Scan for the cell matching the given text and deliver its (X, Y) coordinate at center. 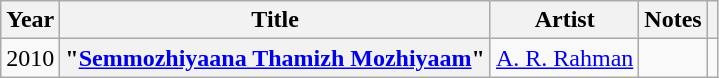
"Semmozhiyaana Thamizh Mozhiyaam" (276, 58)
A. R. Rahman (564, 58)
Notes (673, 20)
Artist (564, 20)
2010 (30, 58)
Year (30, 20)
Title (276, 20)
